For the text-containing cell, return its midpoint in [X, Y] coordinate format. 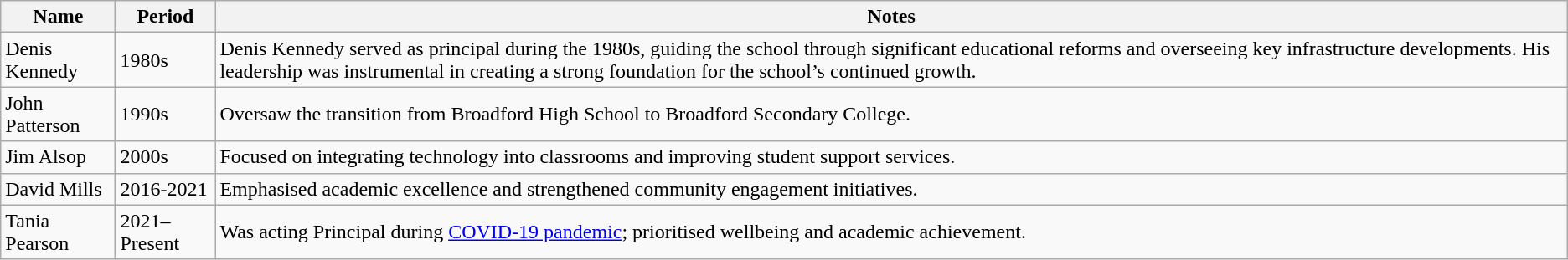
Oversaw the transition from Broadford High School to Broadford Secondary College. [891, 114]
John Patterson [59, 114]
Was acting Principal during COVID-19 pandemic; prioritised wellbeing and academic achievement. [891, 232]
Focused on integrating technology into classrooms and improving student support services. [891, 157]
Jim Alsop [59, 157]
Emphasised academic excellence and strengthened community engagement initiatives. [891, 189]
Period [166, 17]
1980s [166, 60]
2016-2021 [166, 189]
Name [59, 17]
Notes [891, 17]
Denis Kennedy [59, 60]
2000s [166, 157]
1990s [166, 114]
David Mills [59, 189]
Tania Pearson [59, 232]
2021–Present [166, 232]
